Search for the cell housing the specified text and yield its (X, Y) center coordinate. 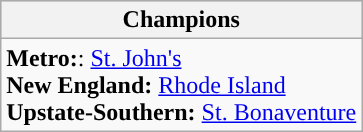
Metro:: St. John'sNew England: Rhode IslandUpstate-Southern: St. Bonaventure (182, 85)
Champions (182, 20)
